Find where the given text appears and provide that cell's center as [x, y] coordinate. 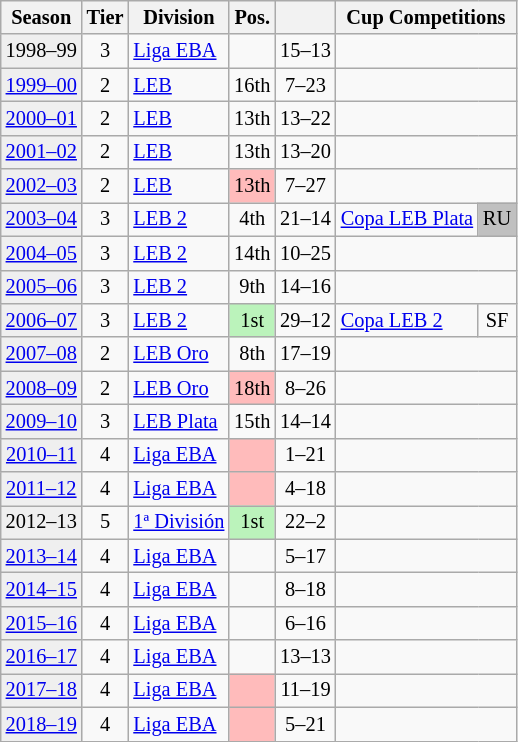
Copa LEB Plata [407, 219]
22–2 [306, 522]
15–13 [306, 51]
7–27 [306, 186]
Division [178, 17]
13–20 [306, 152]
4–18 [306, 489]
2001–02 [42, 152]
5–21 [306, 724]
17–19 [306, 354]
2016–17 [42, 657]
2008–09 [42, 388]
1998–99 [42, 51]
2011–12 [42, 489]
2009–10 [42, 421]
14–14 [306, 421]
5 [106, 522]
2003–04 [42, 219]
5–17 [306, 556]
2005–06 [42, 287]
8th [252, 354]
18th [252, 388]
4th [252, 219]
14th [252, 253]
2002–03 [42, 186]
6–16 [306, 623]
8–18 [306, 589]
SF [497, 320]
LEB Plata [178, 421]
Season [42, 17]
11–19 [306, 690]
2004–05 [42, 253]
14–16 [306, 287]
Pos. [252, 17]
2012–13 [42, 522]
10–25 [306, 253]
29–12 [306, 320]
2010–11 [42, 455]
2007–08 [42, 354]
Copa LEB 2 [407, 320]
16th [252, 85]
7–23 [306, 85]
RU [497, 219]
8–26 [306, 388]
13–13 [306, 657]
Tier [106, 17]
1–21 [306, 455]
2017–18 [42, 690]
15th [252, 421]
13–22 [306, 118]
2014–15 [42, 589]
Cup Competitions [426, 17]
21–14 [306, 219]
2000–01 [42, 118]
2013–14 [42, 556]
2006–07 [42, 320]
9th [252, 287]
1999–00 [42, 85]
2015–16 [42, 623]
2018–19 [42, 724]
1ª División [178, 522]
